Detect which cell encompasses the target text, then output its [X, Y] center coordinate. 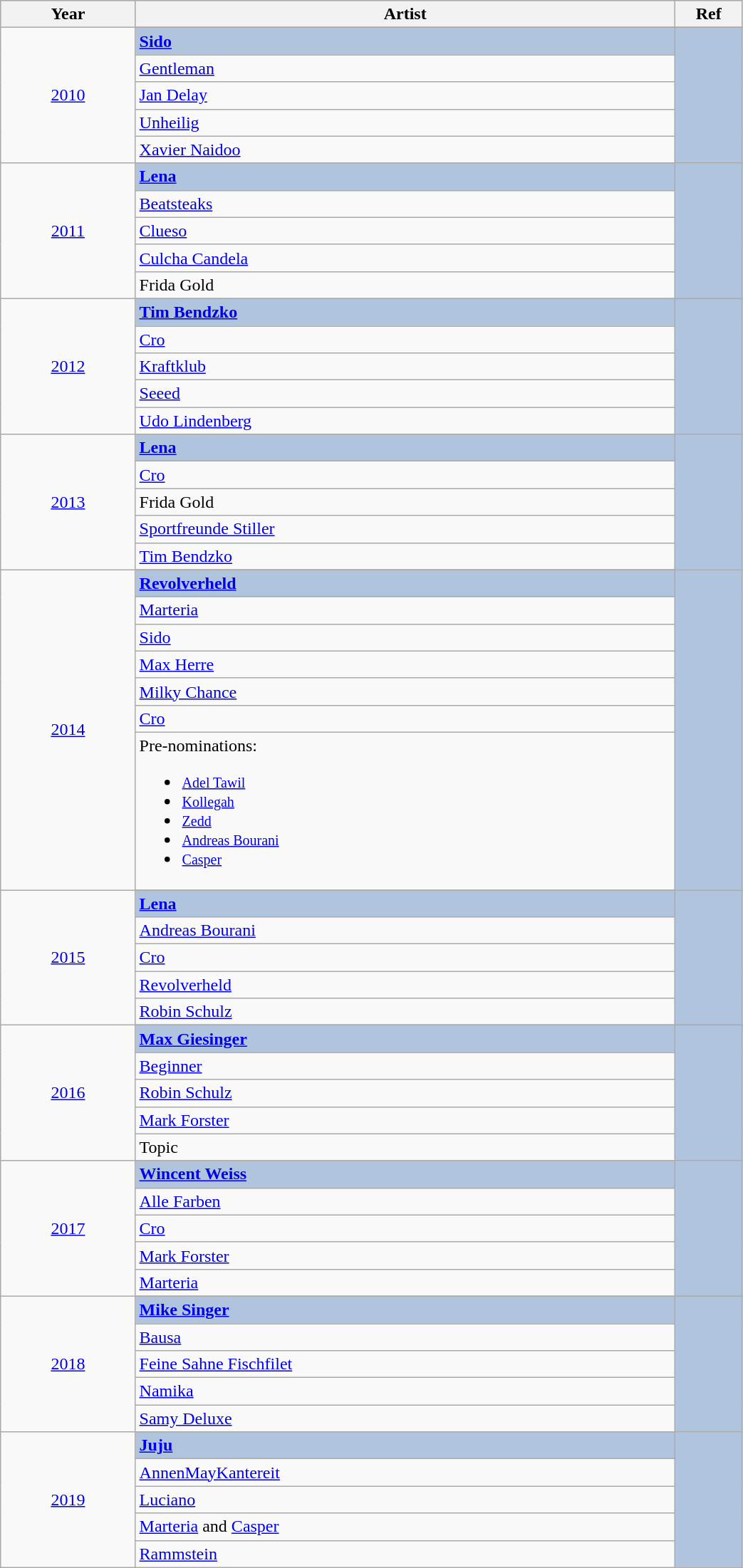
Xavier Naidoo [405, 150]
2013 [68, 502]
Ref [708, 14]
Topic [405, 1147]
Max Giesinger [405, 1039]
Namika [405, 1391]
2015 [68, 958]
Bausa [405, 1337]
Culcha Candela [405, 258]
Beatsteaks [405, 204]
Andreas Bourani [405, 931]
2012 [68, 366]
2018 [68, 1364]
Juju [405, 1446]
Feine Sahne Fischfilet [405, 1364]
Alle Farben [405, 1201]
Udo Lindenberg [405, 421]
AnnenMayKantereit [405, 1473]
Marteria and Casper [405, 1527]
Luciano [405, 1500]
Jan Delay [405, 95]
Artist [405, 14]
Clueso [405, 231]
Mike Singer [405, 1310]
Wincent Weiss [405, 1174]
2016 [68, 1093]
Seeed [405, 394]
2019 [68, 1500]
Max Herre [405, 664]
Year [68, 14]
Pre-nominations:Adel TawilKollegahZeddAndreas BouraniCasper [405, 810]
2010 [68, 95]
Kraftklub [405, 367]
Rammstein [405, 1554]
Milky Chance [405, 691]
Gentleman [405, 68]
Sportfreunde Stiller [405, 529]
2017 [68, 1228]
Unheilig [405, 122]
Samy Deluxe [405, 1418]
2014 [68, 729]
2011 [68, 231]
Beginner [405, 1066]
